Identify which cell holds the provided text, then report its [X, Y] central coordinate. 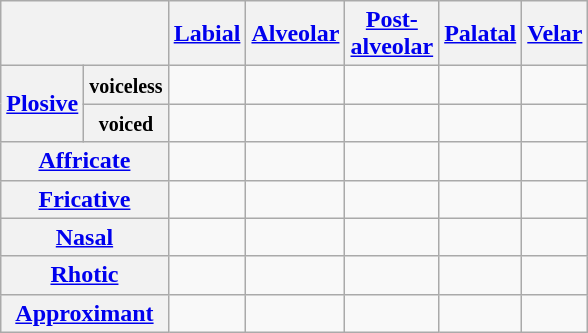
Labial [207, 34]
Post-alveolar [392, 34]
Velar [555, 34]
Rhotic [84, 275]
Nasal [84, 237]
voiceless [126, 85]
Palatal [480, 34]
Approximant [84, 313]
Fricative [84, 199]
voiced [126, 123]
Alveolar [296, 34]
Affricate [84, 161]
Plosive [42, 104]
